Capture the cell that displays the provided text and extract its [X, Y] central coordinate. 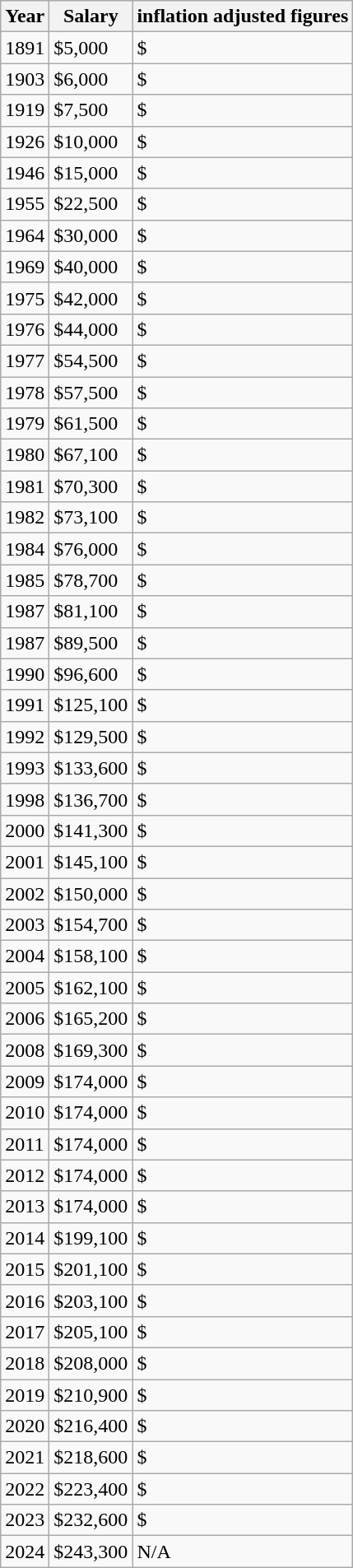
N/A [243, 1552]
$81,100 [91, 612]
$154,700 [91, 925]
2020 [25, 1426]
$169,300 [91, 1050]
1891 [25, 48]
2013 [25, 1207]
2001 [25, 862]
2015 [25, 1269]
$6,000 [91, 79]
$54,500 [91, 361]
1977 [25, 361]
$15,000 [91, 173]
1978 [25, 393]
$216,400 [91, 1426]
$10,000 [91, 142]
2019 [25, 1395]
inflation adjusted figures [243, 16]
1984 [25, 549]
1998 [25, 799]
2008 [25, 1050]
$133,600 [91, 768]
$22,500 [91, 204]
1975 [25, 298]
$7,500 [91, 110]
2022 [25, 1489]
$243,300 [91, 1552]
1985 [25, 580]
$210,900 [91, 1395]
$89,500 [91, 643]
1980 [25, 455]
2009 [25, 1082]
$158,100 [91, 956]
2024 [25, 1552]
2000 [25, 831]
2023 [25, 1520]
2016 [25, 1300]
$5,000 [91, 48]
$42,000 [91, 298]
2005 [25, 988]
$201,100 [91, 1269]
$141,300 [91, 831]
$61,500 [91, 424]
1979 [25, 424]
$232,600 [91, 1520]
2011 [25, 1144]
1993 [25, 768]
Year [25, 16]
$73,100 [91, 518]
$67,100 [91, 455]
1903 [25, 79]
1992 [25, 737]
1981 [25, 486]
1990 [25, 674]
2006 [25, 1019]
2002 [25, 893]
1964 [25, 235]
$129,500 [91, 737]
$223,400 [91, 1489]
$76,000 [91, 549]
$145,100 [91, 862]
1926 [25, 142]
2010 [25, 1113]
$199,100 [91, 1238]
1955 [25, 204]
2021 [25, 1458]
2018 [25, 1363]
$78,700 [91, 580]
2014 [25, 1238]
$70,300 [91, 486]
1991 [25, 705]
$136,700 [91, 799]
$40,000 [91, 267]
2012 [25, 1175]
2017 [25, 1332]
$125,100 [91, 705]
$57,500 [91, 393]
$150,000 [91, 893]
$30,000 [91, 235]
2003 [25, 925]
$208,000 [91, 1363]
$203,100 [91, 1300]
$162,100 [91, 988]
1982 [25, 518]
1976 [25, 329]
Salary [91, 16]
1919 [25, 110]
1969 [25, 267]
$218,600 [91, 1458]
$96,600 [91, 674]
1946 [25, 173]
2004 [25, 956]
$44,000 [91, 329]
$165,200 [91, 1019]
$205,100 [91, 1332]
